Search for the cell housing the specified text and yield its [x, y] center coordinate. 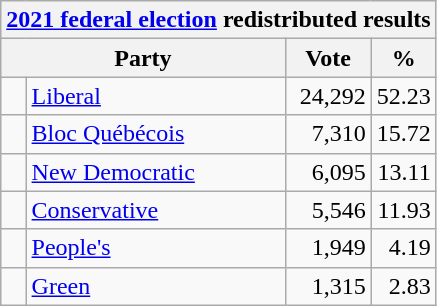
5,546 [328, 210]
% [404, 58]
People's [156, 248]
Party [143, 58]
Conservative [156, 210]
4.19 [404, 248]
2.83 [404, 286]
11.93 [404, 210]
6,095 [328, 172]
7,310 [328, 134]
15.72 [404, 134]
2021 federal election redistributed results [218, 20]
New Democratic [156, 172]
24,292 [328, 96]
Bloc Québécois [156, 134]
Green [156, 286]
1,315 [328, 286]
52.23 [404, 96]
Liberal [156, 96]
13.11 [404, 172]
Vote [328, 58]
1,949 [328, 248]
